Determine the (x, y) coordinate at the center of the cell enclosing the given text.  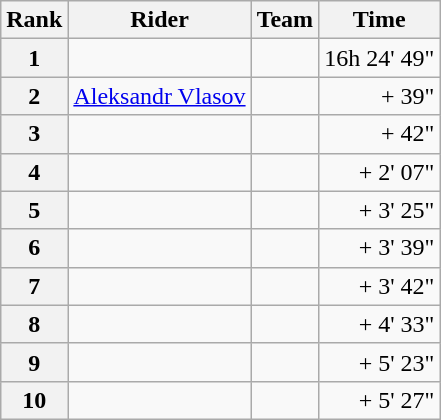
+ 39" (380, 96)
Time (380, 20)
6 (34, 248)
16h 24' 49" (380, 58)
9 (34, 362)
+ 3' 42" (380, 286)
1 (34, 58)
4 (34, 172)
5 (34, 210)
+ 3' 25" (380, 210)
Rider (160, 20)
+ 5' 27" (380, 400)
8 (34, 324)
+ 4' 33" (380, 324)
+ 5' 23" (380, 362)
10 (34, 400)
7 (34, 286)
3 (34, 134)
Aleksandr Vlasov (160, 96)
2 (34, 96)
Rank (34, 20)
Team (285, 20)
+ 3' 39" (380, 248)
+ 42" (380, 134)
+ 2' 07" (380, 172)
